Return the [x, y] coordinate for the center point of the cell that contains the specified text.  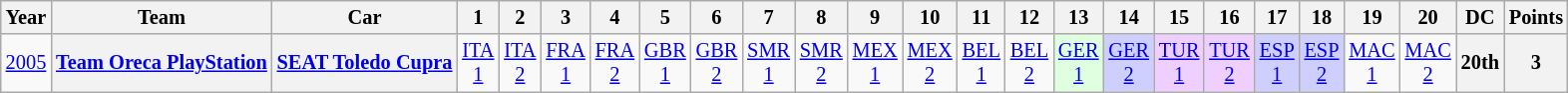
9 [876, 17]
ESP1 [1277, 63]
MEX2 [930, 63]
20th [1480, 63]
16 [1229, 17]
GBR1 [665, 63]
DC [1480, 17]
ITA1 [478, 63]
Team [162, 17]
10 [930, 17]
GER2 [1128, 63]
ITA2 [520, 63]
5 [665, 17]
18 [1323, 17]
Team Oreca PlayStation [162, 63]
Car [365, 17]
BEL1 [981, 63]
17 [1277, 17]
SMR2 [822, 63]
FRA2 [614, 63]
Points [1536, 17]
MAC2 [1428, 63]
2 [520, 17]
SMR1 [768, 63]
MAC1 [1372, 63]
MEX1 [876, 63]
15 [1179, 17]
6 [717, 17]
SEAT Toledo Cupra [365, 63]
GBR2 [717, 63]
14 [1128, 17]
8 [822, 17]
Year [26, 17]
GER1 [1078, 63]
12 [1029, 17]
19 [1372, 17]
2005 [26, 63]
TUR2 [1229, 63]
7 [768, 17]
13 [1078, 17]
11 [981, 17]
20 [1428, 17]
4 [614, 17]
1 [478, 17]
BEL2 [1029, 63]
FRA1 [565, 63]
ESP2 [1323, 63]
TUR1 [1179, 63]
